From the cell containing the given text, extract its center point as [X, Y] coordinate. 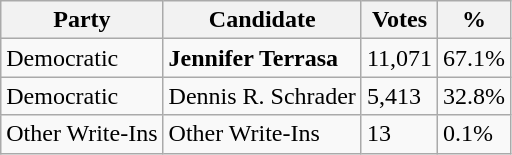
Candidate [262, 20]
32.8% [474, 96]
Dennis R. Schrader [262, 96]
Party [82, 20]
67.1% [474, 58]
0.1% [474, 134]
% [474, 20]
11,071 [399, 58]
Jennifer Terrasa [262, 58]
Votes [399, 20]
13 [399, 134]
5,413 [399, 96]
